Identify which cell holds the provided text, then report its (x, y) central coordinate. 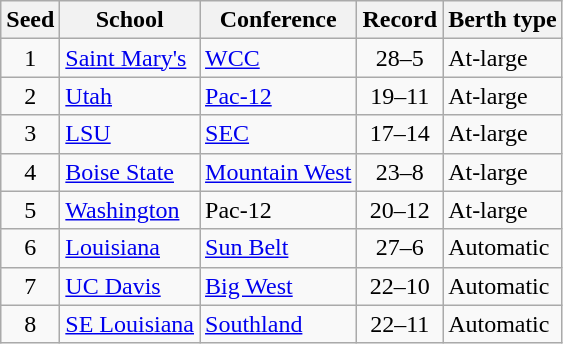
20–12 (400, 210)
Sun Belt (278, 248)
8 (30, 324)
5 (30, 210)
7 (30, 286)
Big West (278, 286)
Boise State (130, 172)
SE Louisiana (130, 324)
2 (30, 96)
3 (30, 134)
SEC (278, 134)
17–14 (400, 134)
UC Davis (130, 286)
Mountain West (278, 172)
27–6 (400, 248)
22–10 (400, 286)
Louisiana (130, 248)
Seed (30, 20)
Conference (278, 20)
1 (30, 58)
School (130, 20)
Saint Mary's (130, 58)
WCC (278, 58)
4 (30, 172)
6 (30, 248)
Southland (278, 324)
19–11 (400, 96)
23–8 (400, 172)
Berth type (503, 20)
Washington (130, 210)
LSU (130, 134)
Utah (130, 96)
22–11 (400, 324)
Record (400, 20)
28–5 (400, 58)
